From the cell containing the given text, extract its center point as [x, y] coordinate. 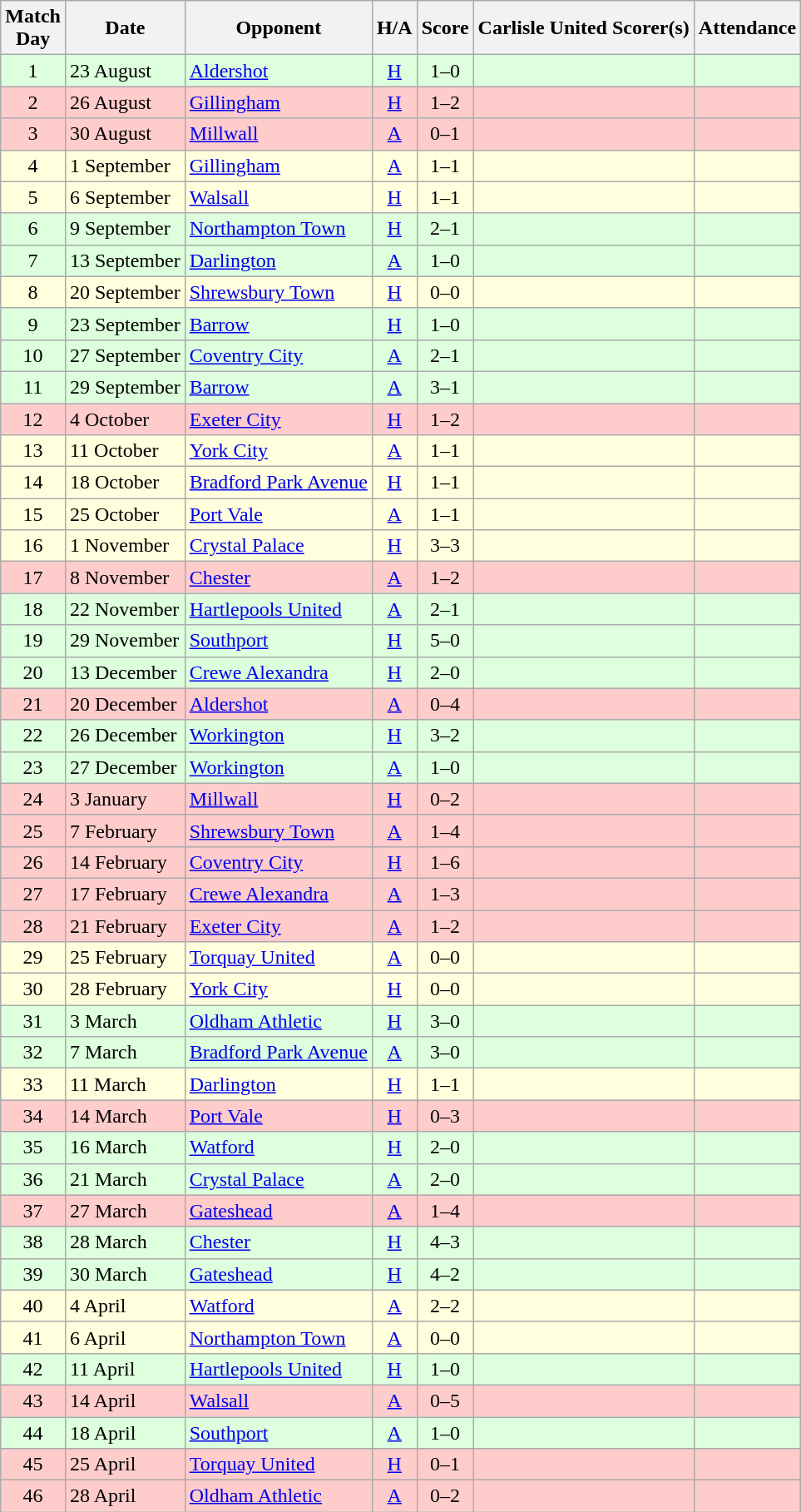
20 December [125, 704]
29 September [125, 387]
16 March [125, 1148]
13 December [125, 672]
32 [33, 1053]
4–3 [445, 1242]
1 [33, 71]
22 [33, 736]
10 [33, 355]
8 [33, 292]
28 April [125, 1496]
25 October [125, 514]
26 December [125, 736]
6 [33, 229]
31 [33, 1021]
21 February [125, 926]
28 [33, 926]
6 April [125, 1337]
11 October [125, 451]
4–2 [445, 1274]
5 [33, 197]
18 October [125, 483]
20 [33, 672]
2 [33, 102]
3 January [125, 799]
46 [33, 1496]
1 November [125, 546]
3–2 [445, 736]
Attendance [747, 28]
5–0 [445, 641]
Match Day [33, 28]
27 March [125, 1211]
3–3 [445, 546]
45 [33, 1465]
0–4 [445, 704]
3 March [125, 1021]
17 [33, 578]
18 [33, 609]
23 September [125, 324]
21 March [125, 1179]
14 April [125, 1400]
28 March [125, 1242]
27 September [125, 355]
14 March [125, 1116]
3 [33, 134]
8 November [125, 578]
Carlisle United Scorer(s) [584, 28]
11 March [125, 1084]
24 [33, 799]
16 [33, 546]
3–1 [445, 387]
30 [33, 989]
H/A [394, 28]
23 August [125, 71]
37 [33, 1211]
1 September [125, 166]
2–2 [445, 1306]
17 February [125, 894]
14 [33, 483]
4 April [125, 1306]
41 [33, 1337]
15 [33, 514]
30 March [125, 1274]
39 [33, 1274]
26 [33, 862]
29 November [125, 641]
36 [33, 1179]
1–3 [445, 894]
27 December [125, 767]
6 September [125, 197]
13 [33, 451]
4 [33, 166]
9 September [125, 229]
12 [33, 419]
11 April [125, 1369]
18 April [125, 1432]
25 April [125, 1465]
35 [33, 1148]
43 [33, 1400]
25 February [125, 958]
0–5 [445, 1400]
7 March [125, 1053]
Opponent [278, 28]
19 [33, 641]
Date [125, 28]
42 [33, 1369]
9 [33, 324]
22 November [125, 609]
7 [33, 260]
44 [33, 1432]
Score [445, 28]
21 [33, 704]
1–6 [445, 862]
34 [33, 1116]
40 [33, 1306]
23 [33, 767]
14 February [125, 862]
28 February [125, 989]
4 October [125, 419]
13 September [125, 260]
30 August [125, 134]
0–3 [445, 1116]
29 [33, 958]
27 [33, 894]
7 February [125, 830]
20 September [125, 292]
25 [33, 830]
38 [33, 1242]
26 August [125, 102]
11 [33, 387]
33 [33, 1084]
